Capture the cell that displays the provided text and extract its [x, y] central coordinate. 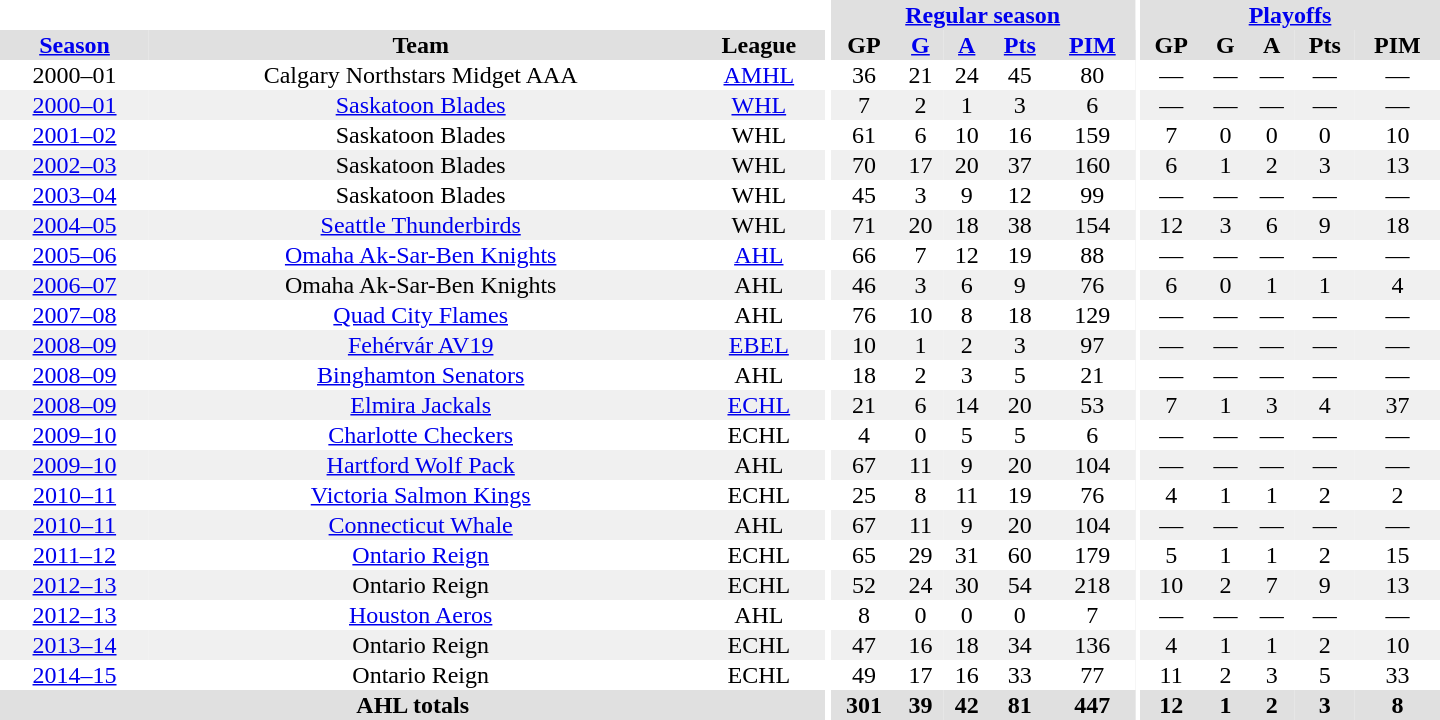
136 [1092, 645]
179 [1092, 555]
38 [1020, 225]
15 [1398, 555]
447 [1092, 705]
Seattle Thunderbirds [420, 225]
2006–07 [74, 285]
Quad City Flames [420, 315]
30 [967, 585]
2007–08 [74, 315]
65 [864, 555]
77 [1092, 675]
61 [864, 135]
129 [1092, 315]
60 [1020, 555]
154 [1092, 225]
2003–04 [74, 195]
46 [864, 285]
Calgary Northstars Midget AAA [420, 75]
AMHL [758, 75]
53 [1092, 405]
AHL totals [412, 705]
301 [864, 705]
2004–05 [74, 225]
Victoria Salmon Kings [420, 495]
Charlotte Checkers [420, 435]
39 [920, 705]
2013–14 [74, 645]
31 [967, 555]
218 [1092, 585]
42 [967, 705]
47 [864, 645]
80 [1092, 75]
160 [1092, 165]
54 [1020, 585]
97 [1092, 345]
25 [864, 495]
Hartford Wolf Pack [420, 465]
Playoffs [1290, 15]
81 [1020, 705]
34 [1020, 645]
2002–03 [74, 165]
159 [1092, 135]
Regular season [983, 15]
88 [1092, 255]
Connecticut Whale [420, 525]
2011–12 [74, 555]
29 [920, 555]
70 [864, 165]
36 [864, 75]
2014–15 [74, 675]
Houston Aeros [420, 615]
99 [1092, 195]
2005–06 [74, 255]
14 [967, 405]
71 [864, 225]
Season [74, 45]
52 [864, 585]
49 [864, 675]
Fehérvár AV19 [420, 345]
66 [864, 255]
Elmira Jackals [420, 405]
Binghamton Senators [420, 375]
Team [420, 45]
EBEL [758, 345]
2001–02 [74, 135]
League [758, 45]
